For the text-containing cell, return its midpoint in (X, Y) coordinate format. 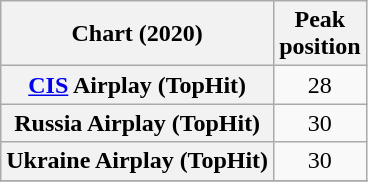
Russia Airplay (TopHit) (138, 123)
Chart (2020) (138, 34)
28 (320, 85)
Peakposition (320, 34)
Ukraine Airplay (TopHit) (138, 161)
CIS Airplay (TopHit) (138, 85)
